Capture the cell that displays the provided text and extract its [x, y] central coordinate. 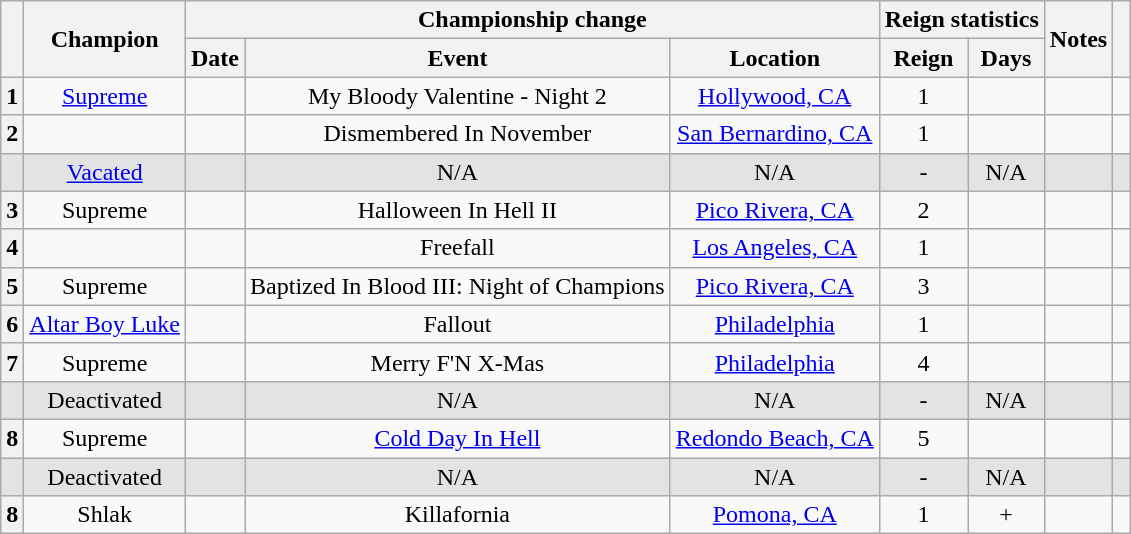
Event [458, 58]
Reign statistics [962, 20]
Hollywood, CA [774, 96]
Killafornia [458, 515]
Championship change [533, 20]
Halloween In Hell II [458, 210]
Altar Boy Luke [105, 324]
Fallout [458, 324]
Los Angeles, CA [774, 248]
7 [12, 362]
Location [774, 58]
Redondo Beach, CA [774, 438]
+ [1006, 515]
Vacated [105, 172]
6 [12, 324]
Cold Day In Hell [458, 438]
Shlak [105, 515]
Days [1006, 58]
Champion [105, 39]
San Bernardino, CA [774, 134]
My Bloody Valentine - Night 2 [458, 96]
Date [216, 58]
Baptized In Blood III: Night of Champions [458, 286]
Merry F'N X-Mas [458, 362]
Notes [1078, 39]
Reign [923, 58]
Dismembered In November [458, 134]
Freefall [458, 248]
Pomona, CA [774, 515]
